From the cell containing the given text, extract its center point as (X, Y) coordinate. 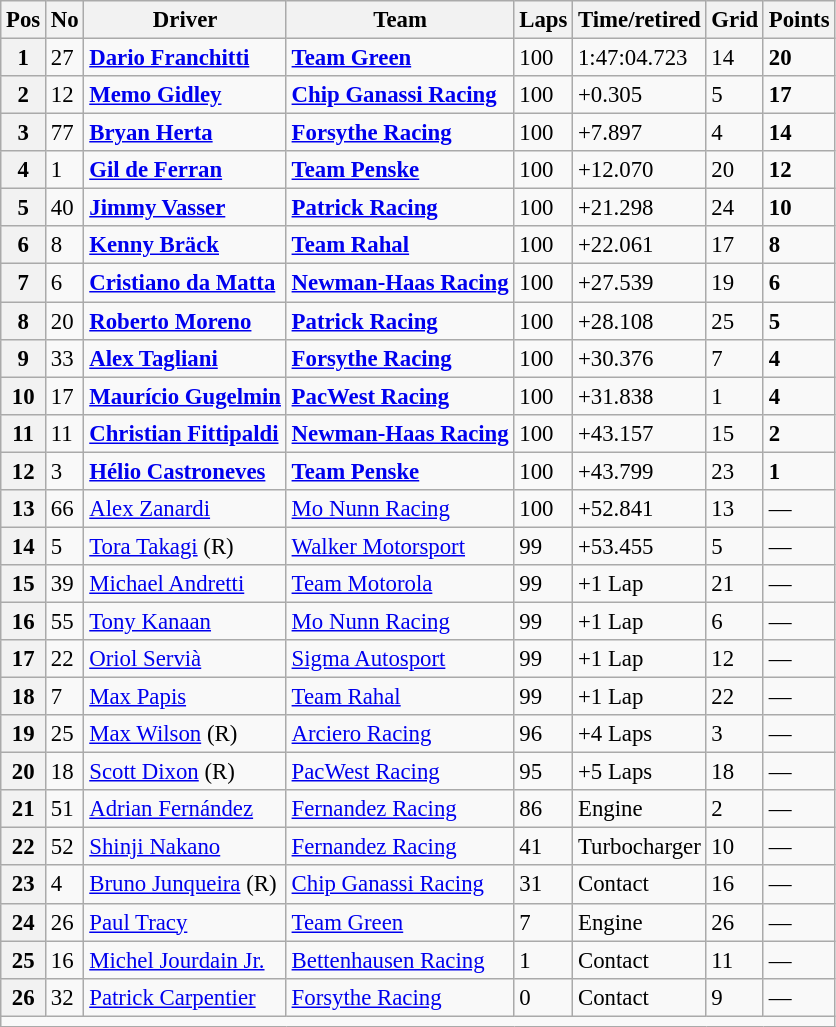
Bruno Junqueira (R) (185, 885)
Adrian Fernández (185, 809)
+7.897 (640, 133)
Bettenhausen Racing (400, 960)
Tony Kanaan (185, 621)
Dario Franchitti (185, 58)
52 (65, 847)
Alex Zanardi (185, 509)
+21.298 (640, 208)
Grid (734, 20)
No (65, 20)
+52.841 (640, 509)
+43.799 (640, 471)
39 (65, 584)
Patrick Carpentier (185, 997)
Pos (24, 20)
Driver (185, 20)
41 (544, 847)
Paul Tracy (185, 922)
Points (798, 20)
Memo Gidley (185, 95)
Team Motorola (400, 584)
Sigma Autosport (400, 659)
51 (65, 809)
1:47:04.723 (640, 58)
Scott Dixon (R) (185, 772)
+5 Laps (640, 772)
Hélio Castroneves (185, 471)
Laps (544, 20)
Jimmy Vasser (185, 208)
96 (544, 734)
Shinji Nakano (185, 847)
+31.838 (640, 396)
Arciero Racing (400, 734)
Tora Takagi (R) (185, 546)
Bryan Herta (185, 133)
Maurício Gugelmin (185, 396)
+43.157 (640, 433)
+27.539 (640, 283)
+0.305 (640, 95)
27 (65, 58)
Team (400, 20)
95 (544, 772)
66 (65, 509)
Kenny Bräck (185, 245)
+22.061 (640, 245)
Gil de Ferran (185, 170)
0 (544, 997)
Roberto Moreno (185, 321)
40 (65, 208)
Michael Andretti (185, 584)
+4 Laps (640, 734)
Max Papis (185, 697)
32 (65, 997)
86 (544, 809)
Alex Tagliani (185, 358)
Time/retired (640, 20)
Turbocharger (640, 847)
31 (544, 885)
+30.376 (640, 358)
Walker Motorsport (400, 546)
33 (65, 358)
Cristiano da Matta (185, 283)
Max Wilson (R) (185, 734)
55 (65, 621)
Oriol Servià (185, 659)
77 (65, 133)
+12.070 (640, 170)
+28.108 (640, 321)
Michel Jourdain Jr. (185, 960)
+53.455 (640, 546)
Christian Fittipaldi (185, 433)
